Pinpoint the cell where the given text exists, returning its (X, Y) midpoint coordinate. 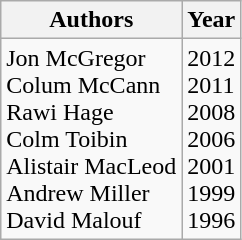
Year (212, 20)
Authors (92, 20)
Jon McGregorColum McCannRawi HageColm ToibinAlistair MacLeodAndrew MillerDavid Malouf (92, 139)
2012201120082006200119991996 (212, 139)
